Locate the cell with the specified text and output its [x, y] center coordinate. 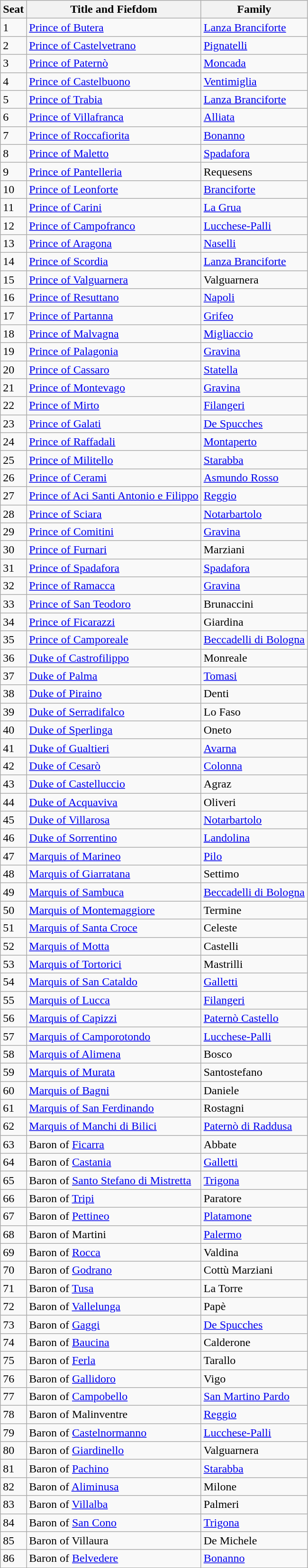
Baron of Santo Stefano di Mistretta [114, 1180]
56 [13, 1018]
54 [13, 982]
Agraz [254, 784]
Prince of Spadafora [114, 568]
Statella [254, 370]
14 [13, 262]
Family [254, 9]
Title and Fiefdom [114, 9]
28 [13, 514]
Tarallo [254, 1360]
3 [13, 63]
Papè [254, 1306]
Marquis of Lucca [114, 1000]
Prince of Militello [114, 460]
34 [13, 622]
Marquis of Tortorici [114, 964]
78 [13, 1415]
Lo Faso [254, 712]
Prince of Malvagna [114, 334]
San Martino Pardo [254, 1397]
Platamone [254, 1216]
Duke of Acquaviva [114, 802]
Baron of Gaggi [114, 1324]
Baron of Vallelunga [114, 1306]
Prince of Castelvetrano [114, 45]
86 [13, 1559]
Brunaccini [254, 604]
Valdina [254, 1252]
Prince of Galati [114, 424]
Prince of Partanna [114, 316]
Montaperto [254, 442]
Tomasi [254, 676]
Duke of Serradifalco [114, 712]
Baron of Gallidoro [114, 1379]
Baron of Ferla [114, 1360]
75 [13, 1360]
Baron of Campobello [114, 1397]
Baron of Tripi [114, 1198]
50 [13, 910]
Pignatelli [254, 45]
85 [13, 1541]
46 [13, 838]
47 [13, 856]
Marquis of Giarratana [114, 874]
Duke of Palma [114, 676]
Palermo [254, 1234]
Castelli [254, 946]
Baron of Malinventre [114, 1415]
Prince of Cassaro [114, 370]
Marquis of Capizzi [114, 1018]
Oliveri [254, 802]
58 [13, 1054]
Paternò Castello [254, 1018]
Marquis of Motta [114, 946]
Prince of Resuttano [114, 298]
Baron of Pettineo [114, 1216]
77 [13, 1397]
68 [13, 1234]
Prince of Scordia [114, 262]
82 [13, 1487]
Mastrilli [254, 964]
10 [13, 189]
Oneto [254, 730]
64 [13, 1162]
Monreale [254, 658]
71 [13, 1288]
12 [13, 226]
Rostagni [254, 1108]
La Torre [254, 1288]
53 [13, 964]
23 [13, 424]
37 [13, 676]
Moncada [254, 63]
67 [13, 1216]
Prince of Campofranco [114, 226]
Abbate [254, 1144]
38 [13, 694]
De Michele [254, 1541]
Prince of Leonforte [114, 189]
Marquis of San Ferdinando [114, 1108]
Duke of Castelluccio [114, 784]
Baron of Rocca [114, 1252]
Prince of Palagonia [114, 352]
Asmundo Rosso [254, 478]
Alliata [254, 117]
41 [13, 748]
Baron of Castelnormanno [114, 1433]
Giardina [254, 622]
Migliaccio [254, 334]
16 [13, 298]
Prince of Valguarnera [114, 280]
83 [13, 1505]
81 [13, 1469]
Duke of Sorrentino [114, 838]
Paternò di Raddusa [254, 1126]
66 [13, 1198]
Marquis of San Cataldo [114, 982]
Daniele [254, 1090]
33 [13, 604]
72 [13, 1306]
9 [13, 171]
Baron of Martini [114, 1234]
Prince of Ficarazzi [114, 622]
Baron of San Cono [114, 1523]
Prince of Comitini [114, 532]
84 [13, 1523]
17 [13, 316]
Santostefano [254, 1072]
Pilo [254, 856]
69 [13, 1252]
Napoli [254, 298]
Baron of Baucina [114, 1342]
Prince of Carini [114, 207]
Colonna [254, 766]
52 [13, 946]
Celeste [254, 928]
13 [13, 244]
39 [13, 712]
45 [13, 820]
Duke of Castrofilippo [114, 658]
8 [13, 153]
Marquis of Montemaggiore [114, 910]
Avarna [254, 748]
24 [13, 442]
Denti [254, 694]
48 [13, 874]
Duke of Villarosa [114, 820]
Landolina [254, 838]
Baron of Castania [114, 1162]
Baron of Aliminusa [114, 1487]
Prince of Paternò [114, 63]
74 [13, 1342]
Baron of Villaura [114, 1541]
Prince of Roccafiorita [114, 135]
Prince of Castelbuono [114, 81]
Marquis of Bagni [114, 1090]
Prince of Furnari [114, 550]
Ventimiglia [254, 81]
Cottù Marziani [254, 1270]
Marquis of Santa Croce [114, 928]
22 [13, 406]
7 [13, 135]
80 [13, 1451]
Marquis of Camporotondo [114, 1036]
18 [13, 334]
Paratore [254, 1198]
35 [13, 640]
36 [13, 658]
Duke of Cesarò [114, 766]
Baron of Giardinello [114, 1451]
Bosco [254, 1054]
44 [13, 802]
43 [13, 784]
57 [13, 1036]
Duke of Gualtieri [114, 748]
27 [13, 496]
1 [13, 27]
Prince of Camporeale [114, 640]
Baron of Godrano [114, 1270]
Marquis of Murata [114, 1072]
65 [13, 1180]
5 [13, 99]
Prince of Ramacca [114, 586]
32 [13, 586]
Prince of Cerami [114, 478]
Prince of Montevago [114, 388]
Duke of Piraino [114, 694]
40 [13, 730]
Palmeri [254, 1505]
21 [13, 388]
Baron of Tusa [114, 1288]
25 [13, 460]
Prince of Villafranca [114, 117]
15 [13, 280]
26 [13, 478]
Requesens [254, 171]
Prince of Mirto [114, 406]
Marquis of Manchi di Bilici [114, 1126]
Baron of Ficarra [114, 1144]
49 [13, 892]
Prince of Aragona [114, 244]
76 [13, 1379]
Baron of Belvedere [114, 1559]
11 [13, 207]
Prince of Maletto [114, 153]
Seat [13, 9]
Settimo [254, 874]
Marquis of Sambuca [114, 892]
Vigo [254, 1379]
30 [13, 550]
Prince of Trabia [114, 99]
Prince of Aci Santi Antonio e Filippo [114, 496]
29 [13, 532]
Milone [254, 1487]
51 [13, 928]
Marquis of Alimena [114, 1054]
Prince of San Teodoro [114, 604]
Branciforte [254, 189]
42 [13, 766]
61 [13, 1108]
59 [13, 1072]
Naselli [254, 244]
Duke of Sperlinga [114, 730]
55 [13, 1000]
4 [13, 81]
Marziani [254, 550]
2 [13, 45]
Prince of Pantelleria [114, 171]
Baron of Villalba [114, 1505]
Calderone [254, 1342]
Prince of Sciara [114, 514]
19 [13, 352]
Termine [254, 910]
Prince of Butera [114, 27]
6 [13, 117]
La Grua [254, 207]
79 [13, 1433]
Baron of Pachino [114, 1469]
63 [13, 1144]
Marquis of Marineo [114, 856]
60 [13, 1090]
31 [13, 568]
62 [13, 1126]
73 [13, 1324]
70 [13, 1270]
Grifeo [254, 316]
Prince of Raffadali [114, 442]
20 [13, 370]
